Output the [X, Y] coordinate of the center of the cell containing the given text.  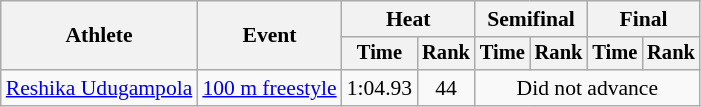
1:04.93 [380, 88]
Semifinal [531, 19]
Heat [408, 19]
Reshika Udugampola [100, 88]
Did not advance [588, 88]
44 [446, 88]
100 m freestyle [269, 88]
Final [643, 19]
Event [269, 36]
Athlete [100, 36]
